For the text-containing cell, return its midpoint in (X, Y) coordinate format. 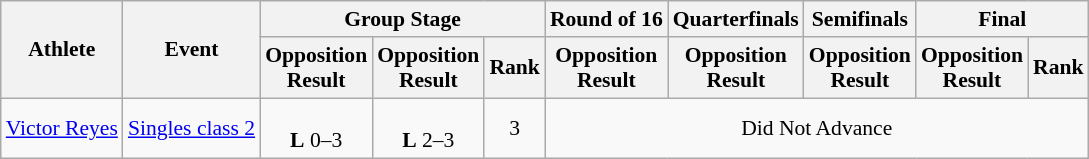
3 (514, 128)
Event (192, 50)
Athlete (62, 50)
Final (1002, 19)
L 2–3 (428, 128)
Semifinals (860, 19)
Did Not Advance (817, 128)
Victor Reyes (62, 128)
Group Stage (402, 19)
Quarterfinals (736, 19)
Singles class 2 (192, 128)
L 0–3 (316, 128)
Round of 16 (606, 19)
